Locate the cell with the specified text and output its (x, y) center coordinate. 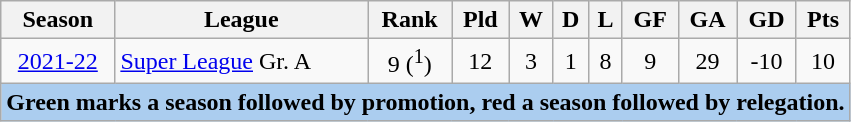
League (242, 20)
9 (650, 62)
GD (766, 20)
Pld (480, 20)
Rank (410, 20)
12 (480, 62)
GA (708, 20)
GF (650, 20)
9 (1) (410, 62)
L (605, 20)
Pts (823, 20)
-10 (766, 62)
Super League Gr. A (242, 62)
2021-22 (58, 62)
29 (708, 62)
Green marks a season followed by promotion, red a season followed by relegation. (426, 102)
1 (571, 62)
W (531, 20)
Season (58, 20)
D (571, 20)
10 (823, 62)
3 (531, 62)
8 (605, 62)
